Extract the [x, y] coordinate from the center of the cell holding the provided text.  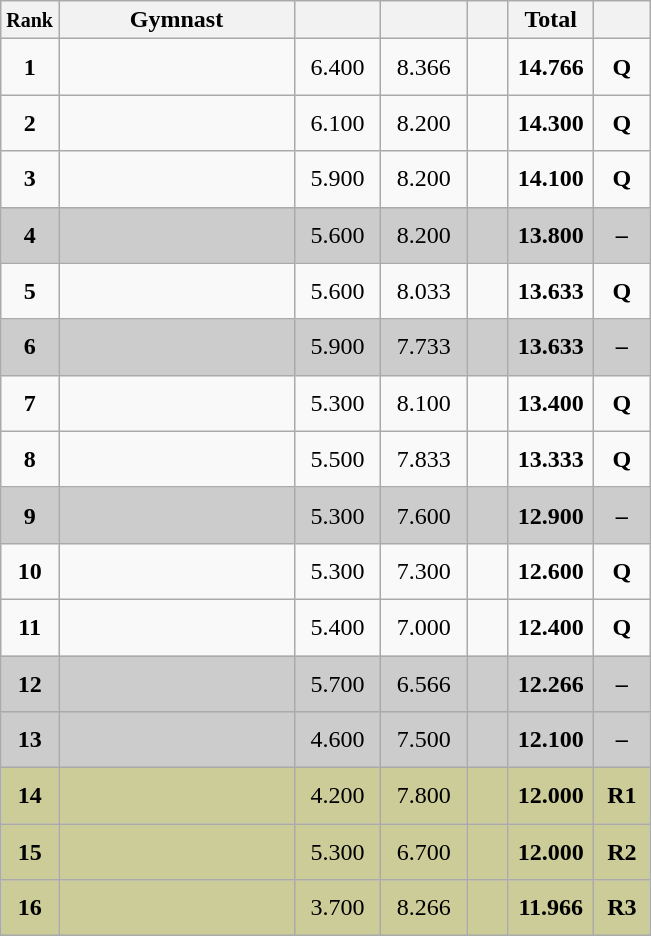
R3 [622, 908]
8.366 [424, 67]
8 [30, 459]
8.266 [424, 908]
14.300 [551, 123]
16 [30, 908]
6.100 [338, 123]
R2 [622, 852]
5.400 [338, 627]
12.900 [551, 515]
5.500 [338, 459]
6.700 [424, 852]
3.700 [338, 908]
3 [30, 179]
6.566 [424, 684]
7.600 [424, 515]
7.300 [424, 571]
13 [30, 740]
6.400 [338, 67]
11 [30, 627]
4.200 [338, 796]
7.833 [424, 459]
1 [30, 67]
10 [30, 571]
7 [30, 403]
8.100 [424, 403]
7.500 [424, 740]
5 [30, 291]
12.600 [551, 571]
14 [30, 796]
Rank [30, 20]
R1 [622, 796]
14.100 [551, 179]
9 [30, 515]
12 [30, 684]
4 [30, 235]
Total [551, 20]
13.333 [551, 459]
11.966 [551, 908]
12.266 [551, 684]
13.400 [551, 403]
7.000 [424, 627]
15 [30, 852]
Gymnast [176, 20]
6 [30, 347]
2 [30, 123]
8.033 [424, 291]
14.766 [551, 67]
5.700 [338, 684]
12.100 [551, 740]
7.733 [424, 347]
7.800 [424, 796]
13.800 [551, 235]
12.400 [551, 627]
4.600 [338, 740]
